Search for the cell housing the specified text and yield its [X, Y] center coordinate. 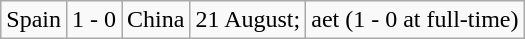
aet (1 - 0 at full-time) [415, 20]
1 - 0 [94, 20]
21 August; [248, 20]
Spain [34, 20]
China [156, 20]
